Search for the cell housing the specified text and yield its [x, y] center coordinate. 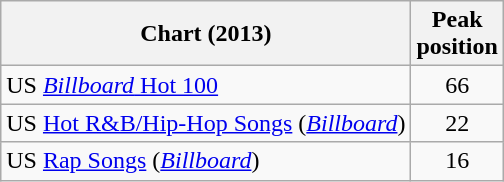
Chart (2013) [206, 34]
22 [457, 123]
US Billboard Hot 100 [206, 85]
66 [457, 85]
16 [457, 161]
US Rap Songs (Billboard) [206, 161]
US Hot R&B/Hip-Hop Songs (Billboard) [206, 123]
Peakposition [457, 34]
